Output the (X, Y) coordinate of the center of the cell containing the given text.  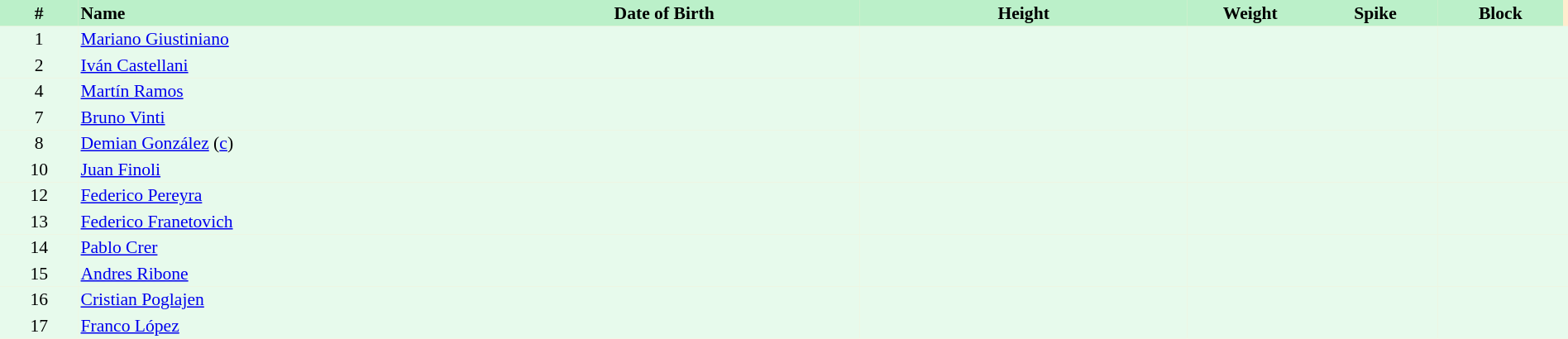
Cristian Poglajen (273, 299)
Iván Castellani (273, 65)
10 (39, 169)
4 (39, 91)
Name (273, 13)
Mariano Giustiniano (273, 40)
13 (39, 222)
Block (1500, 13)
Juan Finoli (273, 169)
14 (39, 248)
12 (39, 195)
2 (39, 65)
Height (1024, 13)
# (39, 13)
15 (39, 274)
Spike (1374, 13)
Federico Franetovich (273, 222)
7 (39, 117)
Martín Ramos (273, 91)
1 (39, 40)
Andres Ribone (273, 274)
8 (39, 144)
Demian González (c) (273, 144)
Bruno Vinti (273, 117)
17 (39, 326)
Date of Birth (664, 13)
16 (39, 299)
Weight (1250, 13)
Franco López (273, 326)
Pablo Crer (273, 248)
Federico Pereyra (273, 195)
